Extract the (X, Y) coordinate from the center of the cell holding the provided text.  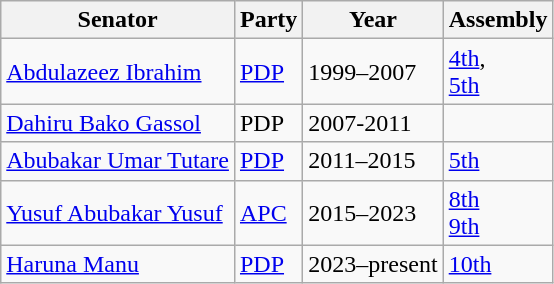
10th (498, 264)
5th (498, 161)
1999–2007 (373, 72)
Year (373, 20)
8th 9th (498, 212)
2015–2023 (373, 212)
Haruna Manu (118, 264)
Dahiru Bako Gassol (118, 123)
2007-2011 (373, 123)
Party (268, 20)
Senator (118, 20)
Abubakar Umar Tutare (118, 161)
2023–present (373, 264)
Yusuf Abubakar Yusuf (118, 212)
4th, 5th (498, 72)
Assembly (498, 20)
2011–2015 (373, 161)
APC (268, 212)
Abdulazeez Ibrahim (118, 72)
